From the cell containing the given text, extract its center point as (x, y) coordinate. 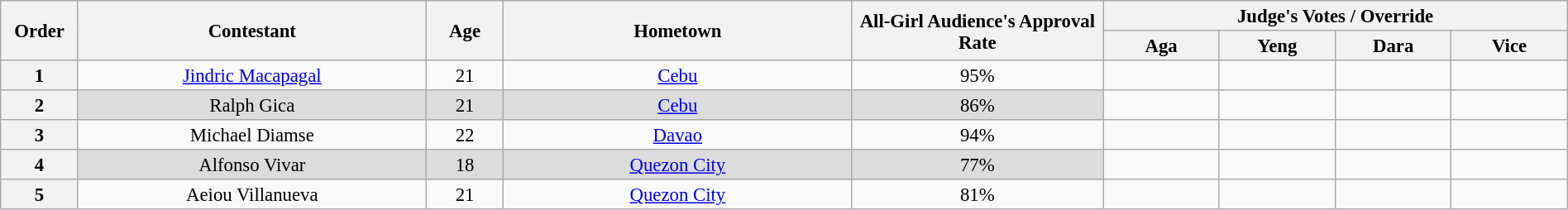
5 (40, 195)
Dara (1394, 45)
86% (978, 105)
Yeng (1277, 45)
Order (40, 31)
Aga (1161, 45)
94% (978, 135)
All-Girl Audience's Approval Rate (978, 31)
18 (465, 165)
Judge's Votes / Override (1335, 16)
2 (40, 105)
4 (40, 165)
Aeiou Villanueva (251, 195)
Alfonso Vivar (251, 165)
Davao (678, 135)
Ralph Gica (251, 105)
1 (40, 75)
Vice (1509, 45)
Jindric Macapagal (251, 75)
3 (40, 135)
95% (978, 75)
77% (978, 165)
Age (465, 31)
22 (465, 135)
Hometown (678, 31)
Michael Diamse (251, 135)
Contestant (251, 31)
81% (978, 195)
